Determine the (x, y) coordinate at the center of the cell enclosing the given text.  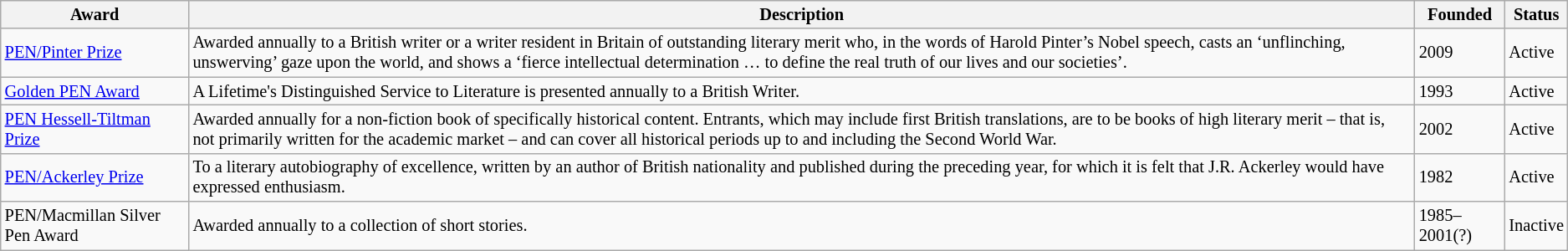
Golden PEN Award (95, 91)
1982 (1460, 177)
1985–2001(?) (1460, 226)
1993 (1460, 91)
A Lifetime's Distinguished Service to Literature is presented annually to a British Writer. (802, 91)
PEN/Ackerley Prize (95, 177)
Inactive (1535, 226)
Founded (1460, 14)
PEN/Macmillan Silver Pen Award (95, 226)
2002 (1460, 129)
Awarded annually to a collection of short stories. (802, 226)
PEN/Pinter Prize (95, 53)
PEN Hessell-Tiltman Prize (95, 129)
2009 (1460, 53)
Status (1535, 14)
Award (95, 14)
Description (802, 14)
